Output the (X, Y) coordinate of the center of the cell containing the given text.  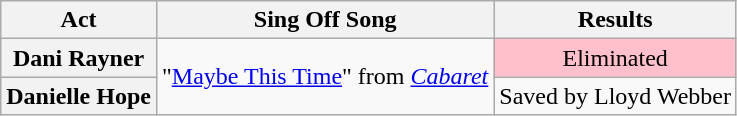
Dani Rayner (79, 58)
Eliminated (616, 58)
Act (79, 20)
Sing Off Song (324, 20)
"Maybe This Time" from Cabaret (324, 77)
Danielle Hope (79, 96)
Saved by Lloyd Webber (616, 96)
Results (616, 20)
